Find where the given text appears and provide that cell's center as (x, y) coordinate. 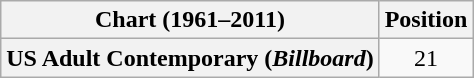
US Adult Contemporary (Billboard) (190, 58)
Position (426, 20)
21 (426, 58)
Chart (1961–2011) (190, 20)
